Scan for the cell matching the given text and deliver its (x, y) coordinate at center. 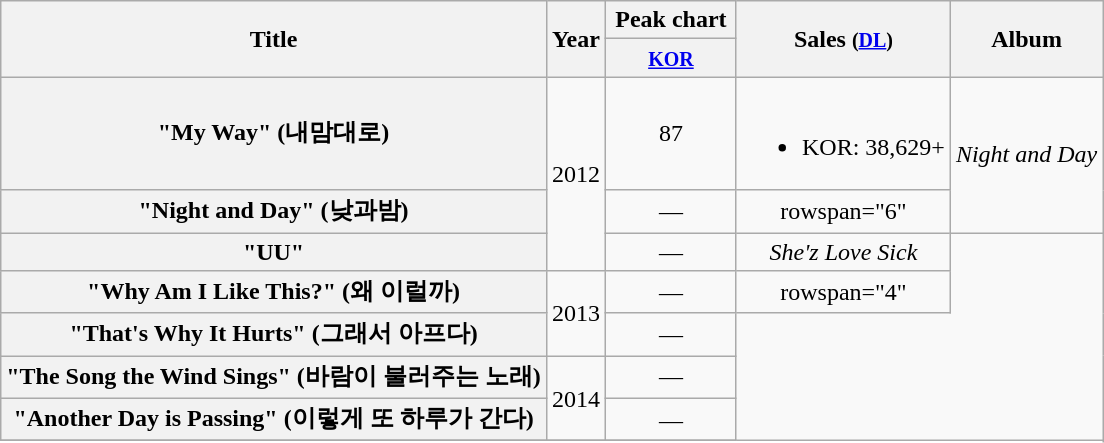
"My Way" (내맘대로) (274, 134)
"That's Why It Hurts" (그래서 아프다) (274, 334)
2012 (576, 174)
2014 (576, 398)
"Another Day is Passing" (이렇게 또 하루가 간다) (274, 420)
Night and Day (1026, 155)
KOR (670, 58)
Year (576, 39)
Sales (DL) (843, 39)
"UU" (274, 251)
"The Song the Wind Sings" (바람이 불러주는 노래) (274, 378)
"Why Am I Like This?" (왜 이럴까) (274, 292)
rowspan="4" (843, 292)
87 (670, 134)
Peak chart (670, 20)
Album (1026, 39)
rowspan="6" (843, 212)
Title (274, 39)
KOR: 38,629+ (843, 134)
"Night and Day" (낮과밤) (274, 212)
2013 (576, 314)
She'z Love Sick (843, 251)
